Identify which cell holds the provided text, then report its [x, y] central coordinate. 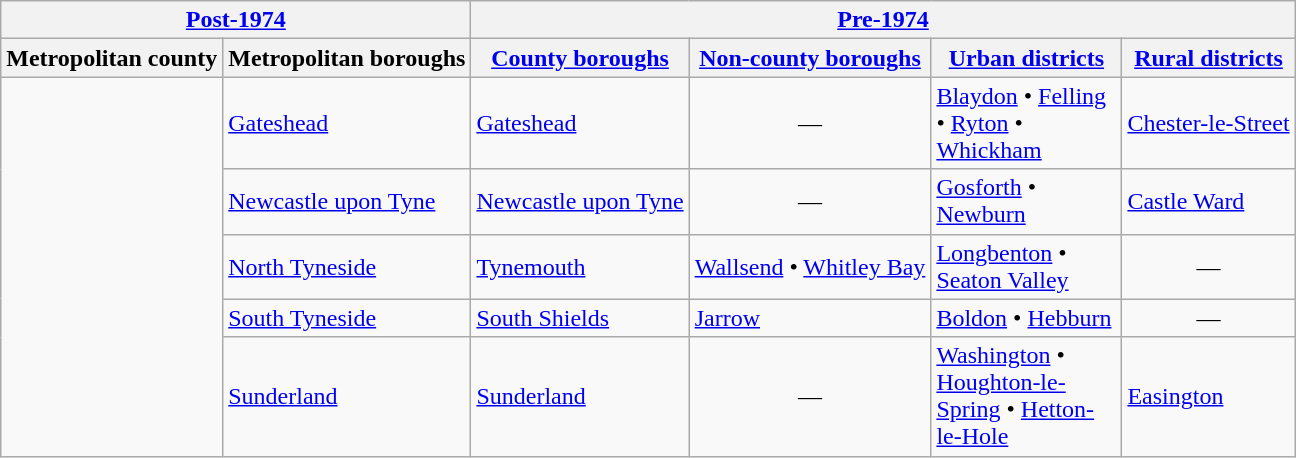
Metropolitan county [112, 58]
North Tyneside [347, 266]
Rural districts [1208, 58]
South Tyneside [347, 318]
Gosforth • Newburn [1026, 202]
Wallsend • Whitley Bay [810, 266]
Jarrow [810, 318]
Metropolitan boroughs [347, 58]
Pre-1974 [883, 20]
Chester-le-Street [1208, 123]
Washington • Houghton-le-Spring • Hetton-le-Hole [1026, 396]
Castle Ward [1208, 202]
County boroughs [580, 58]
Blaydon • Felling • Ryton • Whickham [1026, 123]
Non-county boroughs [810, 58]
South Shields [580, 318]
Post-1974 [236, 20]
Tynemouth [580, 266]
Boldon • Hebburn [1026, 318]
Easington [1208, 396]
Urban districts [1026, 58]
Longbenton • Seaton Valley [1026, 266]
